Find where the given text appears and provide that cell's center as [x, y] coordinate. 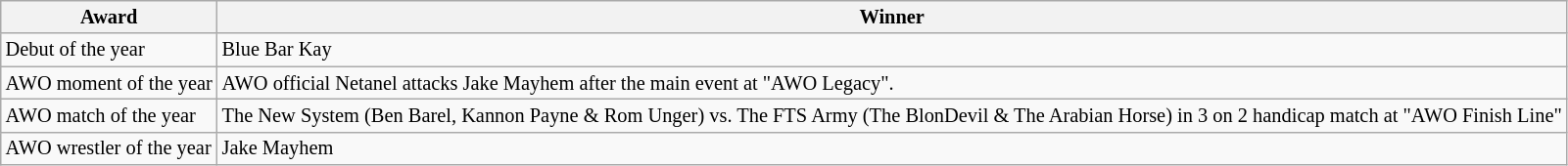
AWO official Netanel attacks Jake Mayhem after the main event at "AWO Legacy". [892, 83]
AWO moment of the year [110, 83]
Jake Mayhem [892, 148]
Debut of the year [110, 50]
Winner [892, 17]
Blue Bar Kay [892, 50]
Award [110, 17]
AWO match of the year [110, 115]
AWO wrestler of the year [110, 148]
